Extract the [x, y] coordinate from the center of the cell holding the provided text.  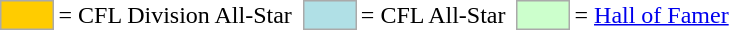
= CFL All-Star [433, 15]
= CFL Division All-Star [175, 15]
